Provide the [X, Y] coordinate of the cell's center where the given text is located.  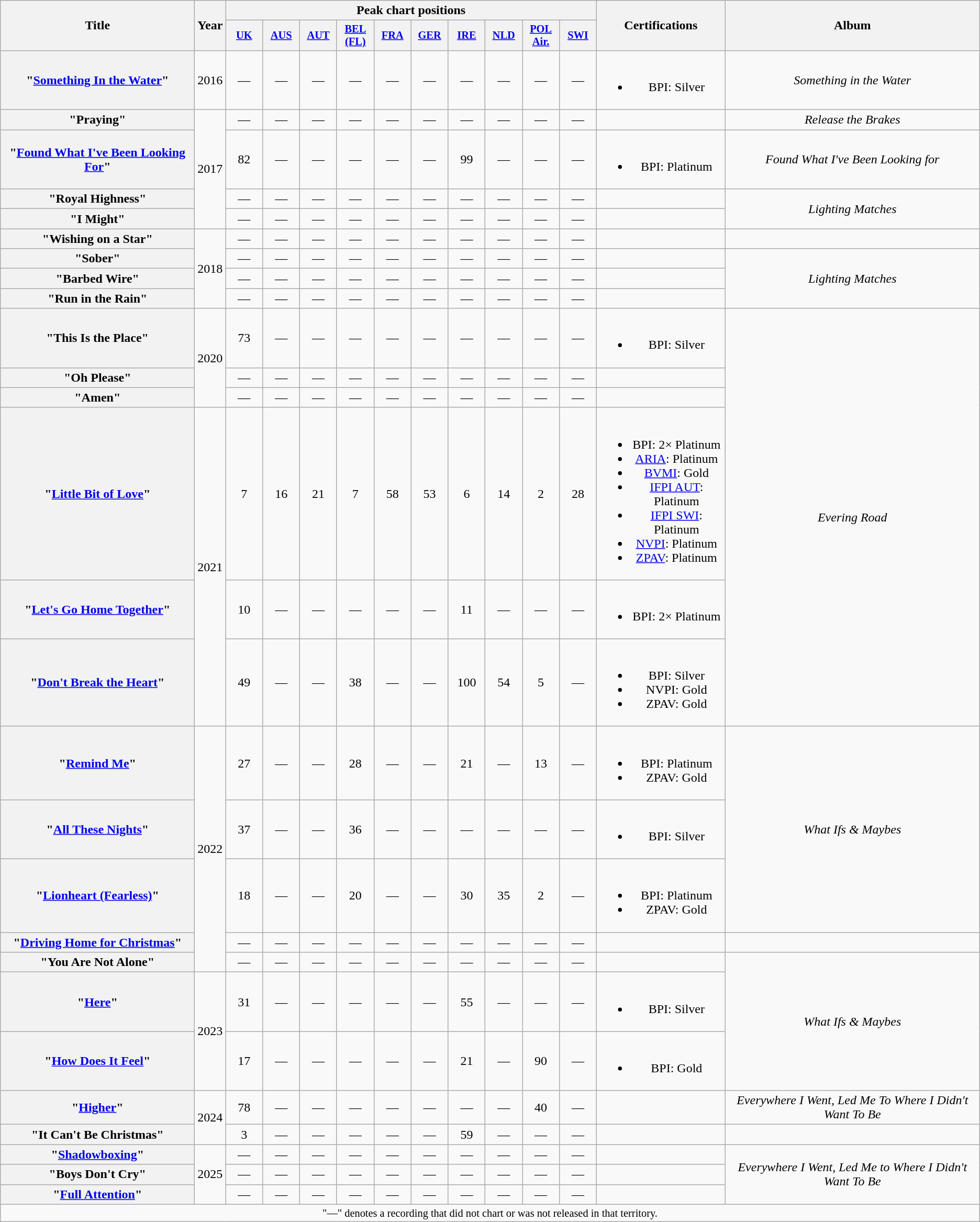
GER [429, 36]
30 [467, 896]
NLD [504, 36]
59 [467, 1135]
"Amen" [97, 397]
Year [210, 26]
55 [467, 1002]
16 [282, 493]
Certifications [661, 26]
"Higher" [97, 1108]
Evering Road [852, 517]
2024 [210, 1117]
10 [244, 609]
Everywhere I Went, Led Me to Where I Didn't Want To Be [852, 1174]
"How Does It Feel" [97, 1061]
"—" denotes a recording that did not chart or was not released in that territory. [490, 1213]
31 [244, 1002]
38 [355, 683]
13 [541, 763]
"You Are Not Alone" [97, 962]
"All These Nights" [97, 829]
"Run in the Rain" [97, 298]
FRA [393, 36]
35 [504, 896]
2022 [210, 849]
Album [852, 26]
18 [244, 896]
SWI [578, 36]
"Wishing on a Star" [97, 239]
BEL (FL) [355, 36]
54 [504, 683]
53 [429, 493]
58 [393, 493]
2023 [210, 1031]
"It Can't Be Christmas" [97, 1135]
2018 [210, 269]
49 [244, 683]
2016 [210, 80]
"Driving Home for Christmas" [97, 942]
"Sober" [97, 259]
AUT [318, 36]
17 [244, 1061]
"Oh Please" [97, 377]
"Little Bit of Love" [97, 493]
BPI: Platinum [661, 159]
AUS [282, 36]
37 [244, 829]
Peak chart positions [411, 10]
BPI: 2× Platinum [661, 609]
BPI: SilverNVPI: GoldZPAV: Gold [661, 683]
"Royal Highness" [97, 199]
"I Might" [97, 219]
2017 [210, 170]
"Remind Me" [97, 763]
BPI: Gold [661, 1061]
BPI: 2× PlatinumARIA: PlatinumBVMI: GoldIFPI AUT: PlatinumIFPI SWI: PlatinumNVPI: PlatinumZPAV: Platinum [661, 493]
11 [467, 609]
14 [504, 493]
6 [467, 493]
82 [244, 159]
"Here" [97, 1002]
Release the Brakes [852, 120]
40 [541, 1108]
36 [355, 829]
Title [97, 26]
"Praying" [97, 120]
2025 [210, 1174]
IRE [467, 36]
Everywhere I Went, Led Me To Where I Didn't Want To Be [852, 1108]
78 [244, 1108]
Found What I've Been Looking for [852, 159]
5 [541, 683]
"Lionheart (Fearless)" [97, 896]
"Something In the Water" [97, 80]
"Found What I've Been Looking For" [97, 159]
"Full Attention" [97, 1194]
90 [541, 1061]
27 [244, 763]
UK [244, 36]
3 [244, 1135]
2021 [210, 566]
Something in the Water [852, 80]
20 [355, 896]
"Let's Go Home Together" [97, 609]
"Barbed Wire" [97, 279]
73 [244, 338]
POLAir. [541, 36]
"Boys Don't Cry" [97, 1174]
"This Is the Place" [97, 338]
99 [467, 159]
100 [467, 683]
"Shadowboxing" [97, 1154]
2020 [210, 358]
"Don't Break the Heart" [97, 683]
